Detect which cell encompasses the target text, then output its [x, y] center coordinate. 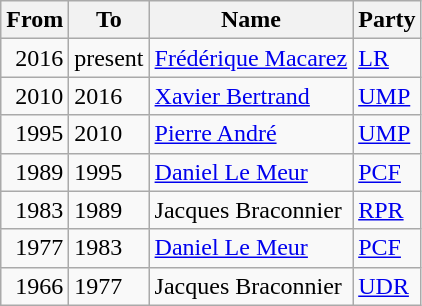
To [109, 20]
Frédérique Macarez [251, 58]
UDR [387, 286]
From [35, 20]
1966 [35, 286]
Name [251, 20]
Pierre André [251, 134]
RPR [387, 210]
Xavier Bertrand [251, 96]
Party [387, 20]
LR [387, 58]
present [109, 58]
